Return (X, Y) of the center of cell containing provided text 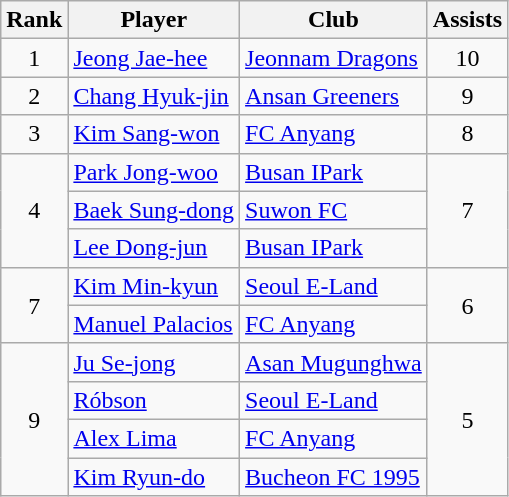
4 (34, 210)
Manuel Palacios (154, 324)
Asan Mugunghwa (334, 362)
Kim Ryun-do (154, 477)
Jeong Jae-hee (154, 58)
Player (154, 20)
10 (467, 58)
Alex Lima (154, 438)
Kim Min-kyun (154, 286)
Ansan Greeners (334, 96)
2 (34, 96)
Bucheon FC 1995 (334, 477)
6 (467, 305)
1 (34, 58)
Kim Sang-won (154, 134)
Assists (467, 20)
5 (467, 419)
Ju Se-jong (154, 362)
Chang Hyuk-jin (154, 96)
Baek Sung-dong (154, 210)
Club (334, 20)
8 (467, 134)
3 (34, 134)
Lee Dong-jun (154, 248)
Suwon FC (334, 210)
Jeonnam Dragons (334, 58)
Rank (34, 20)
Róbson (154, 400)
Park Jong-woo (154, 172)
